Locate the cell with the specified text and output its (x, y) center coordinate. 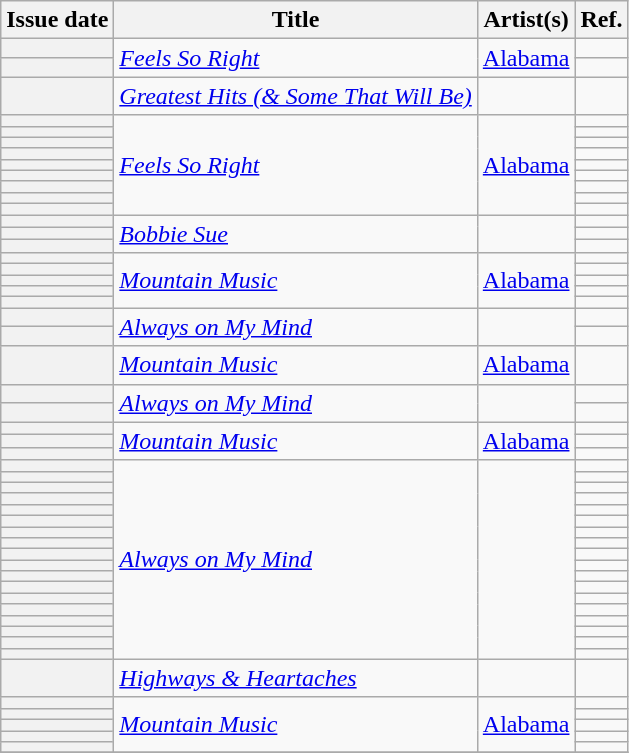
Issue date (58, 20)
Bobbie Sue (296, 233)
Ref. (602, 20)
Highways & Heartaches (296, 678)
Artist(s) (526, 20)
Greatest Hits (& Some That Will Be) (296, 96)
Title (296, 20)
